Detect which cell encompasses the target text, then output its [X, Y] center coordinate. 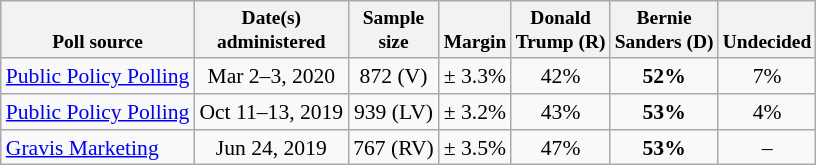
± 3.3% [475, 76]
43% [560, 112]
42% [560, 76]
Mar 2–3, 2020 [271, 76]
DonaldTrump (R) [560, 30]
Margin [475, 30]
4% [767, 112]
52% [664, 76]
Date(s)administered [271, 30]
Oct 11–13, 2019 [271, 112]
872 (V) [394, 76]
53% [664, 112]
7% [767, 76]
Undecided [767, 30]
Samplesize [394, 30]
Poll source [98, 30]
939 (LV) [394, 112]
± 3.2% [475, 112]
BernieSanders (D) [664, 30]
